Determine the (x, y) coordinate at the center of the cell enclosing the given text.  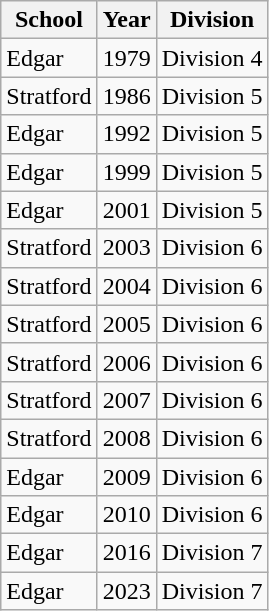
Year (126, 20)
2023 (126, 591)
2009 (126, 477)
1979 (126, 58)
Division 4 (212, 58)
2006 (126, 362)
2005 (126, 324)
2008 (126, 438)
1986 (126, 96)
1992 (126, 134)
2001 (126, 210)
Division (212, 20)
2007 (126, 400)
2010 (126, 515)
1999 (126, 172)
2003 (126, 248)
2004 (126, 286)
2016 (126, 553)
School (49, 20)
